From the cell containing the given text, extract its center point as [x, y] coordinate. 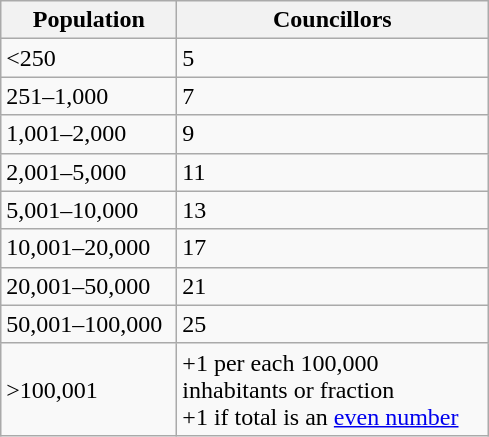
11 [332, 172]
21 [332, 286]
Population [89, 20]
17 [332, 248]
Councillors [332, 20]
13 [332, 210]
10,001–20,000 [89, 248]
25 [332, 324]
2,001–5,000 [89, 172]
50,001–100,000 [89, 324]
9 [332, 134]
1,001–2,000 [89, 134]
+1 per each 100,000 inhabitants or fraction+1 if total is an even number [332, 389]
251–1,000 [89, 96]
5,001–10,000 [89, 210]
<250 [89, 58]
5 [332, 58]
>100,001 [89, 389]
20,001–50,000 [89, 286]
7 [332, 96]
